Determine the [x, y] coordinate at the center of the cell enclosing the given text.  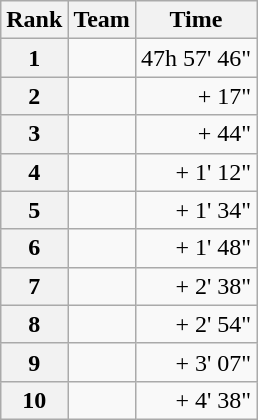
+ 2' 54" [196, 324]
+ 1' 12" [196, 172]
9 [34, 362]
47h 57' 46" [196, 58]
Team [102, 20]
10 [34, 400]
+ 2' 38" [196, 286]
2 [34, 96]
+ 3' 07" [196, 362]
Rank [34, 20]
7 [34, 286]
+ 4' 38" [196, 400]
+ 17" [196, 96]
3 [34, 134]
+ 44" [196, 134]
8 [34, 324]
1 [34, 58]
+ 1' 48" [196, 248]
4 [34, 172]
+ 1' 34" [196, 210]
5 [34, 210]
Time [196, 20]
6 [34, 248]
